Scan for the cell matching the given text and deliver its [x, y] coordinate at center. 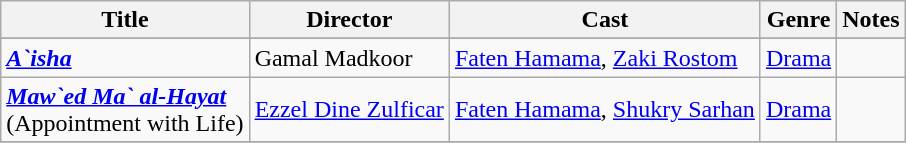
Genre [798, 20]
Faten Hamama, Shukry Sarhan [604, 110]
Gamal Madkoor [349, 58]
Ezzel Dine Zulficar [349, 110]
Notes [871, 20]
A`isha [125, 58]
Cast [604, 20]
Faten Hamama, Zaki Rostom [604, 58]
Director [349, 20]
Maw`ed Ma` al-Hayat(Appointment with Life) [125, 110]
Title [125, 20]
